Identify which cell holds the provided text, then report its [x, y] central coordinate. 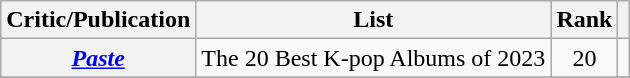
Paste [98, 58]
List [374, 20]
The 20 Best K-pop Albums of 2023 [374, 58]
Critic/Publication [98, 20]
20 [584, 58]
Rank [584, 20]
